For the text-containing cell, return its midpoint in (X, Y) coordinate format. 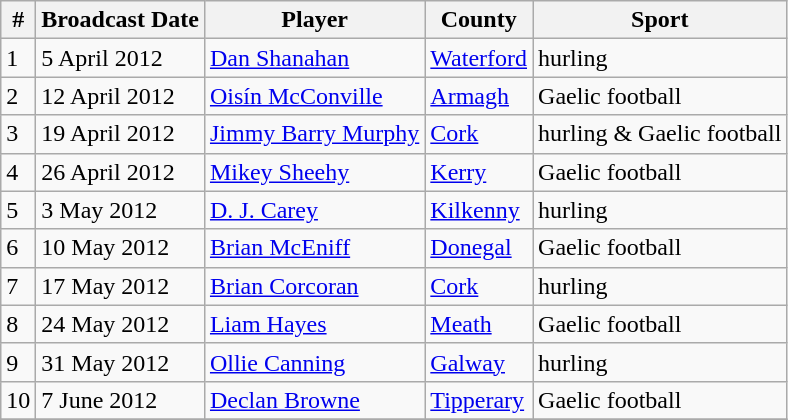
2 (18, 96)
Broadcast Date (120, 20)
Kilkenny (479, 210)
24 May 2012 (120, 324)
12 April 2012 (120, 96)
7 (18, 286)
D. J. Carey (314, 210)
Oisín McConville (314, 96)
3 (18, 134)
Galway (479, 362)
6 (18, 248)
4 (18, 172)
Donegal (479, 248)
County (479, 20)
Brian McEniff (314, 248)
Waterford (479, 58)
9 (18, 362)
Dan Shanahan (314, 58)
Meath (479, 324)
Mikey Sheehy (314, 172)
17 May 2012 (120, 286)
Armagh (479, 96)
Ollie Canning (314, 362)
# (18, 20)
1 (18, 58)
5 (18, 210)
Player (314, 20)
Sport (660, 20)
31 May 2012 (120, 362)
10 May 2012 (120, 248)
Kerry (479, 172)
10 (18, 400)
8 (18, 324)
5 April 2012 (120, 58)
19 April 2012 (120, 134)
3 May 2012 (120, 210)
hurling & Gaelic football (660, 134)
Declan Browne (314, 400)
Brian Corcoran (314, 286)
7 June 2012 (120, 400)
Jimmy Barry Murphy (314, 134)
26 April 2012 (120, 172)
Tipperary (479, 400)
Liam Hayes (314, 324)
